Return the [x, y] coordinate for the center point of the cell that contains the specified text.  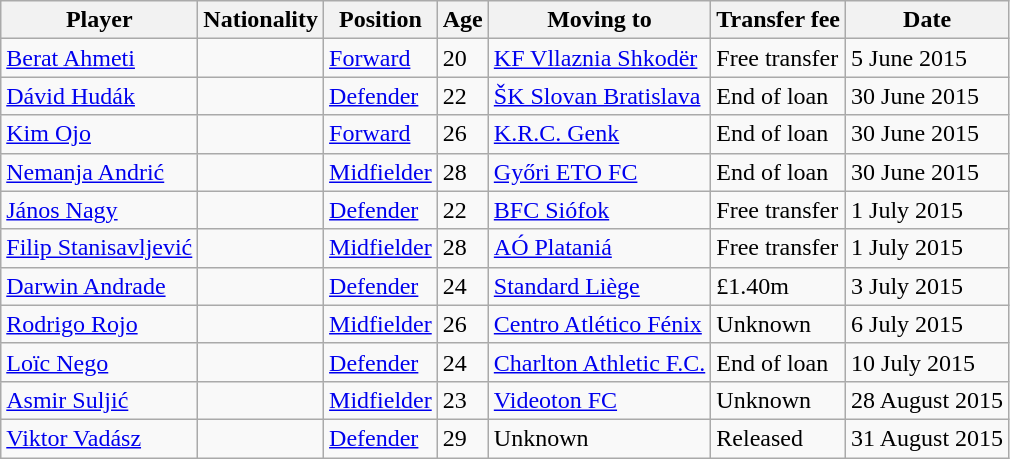
5 June 2015 [928, 58]
10 July 2015 [928, 362]
Released [778, 438]
KF Vllaznia Shkodër [599, 58]
AÓ Plataniá [599, 248]
Charlton Athletic F.C. [599, 362]
Filip Stanisavljević [100, 248]
Kim Ojo [100, 134]
6 July 2015 [928, 324]
János Nagy [100, 210]
20 [462, 58]
Győri ETO FC [599, 172]
Date [928, 20]
Darwin Andrade [100, 286]
Player [100, 20]
23 [462, 400]
Viktor Vadász [100, 438]
BFC Siófok [599, 210]
Rodrigo Rojo [100, 324]
Centro Atlético Fénix [599, 324]
Standard Liège [599, 286]
ŠK Slovan Bratislava [599, 96]
Videoton FC [599, 400]
Nationality [261, 20]
Berat Ahmeti [100, 58]
Loïc Nego [100, 362]
28 August 2015 [928, 400]
Transfer fee [778, 20]
£1.40m [778, 286]
3 July 2015 [928, 286]
29 [462, 438]
Position [381, 20]
Age [462, 20]
Dávid Hudák [100, 96]
Moving to [599, 20]
K.R.C. Genk [599, 134]
31 August 2015 [928, 438]
Nemanja Andrić [100, 172]
Asmir Suljić [100, 400]
